Detect which cell encompasses the target text, then output its (X, Y) center coordinate. 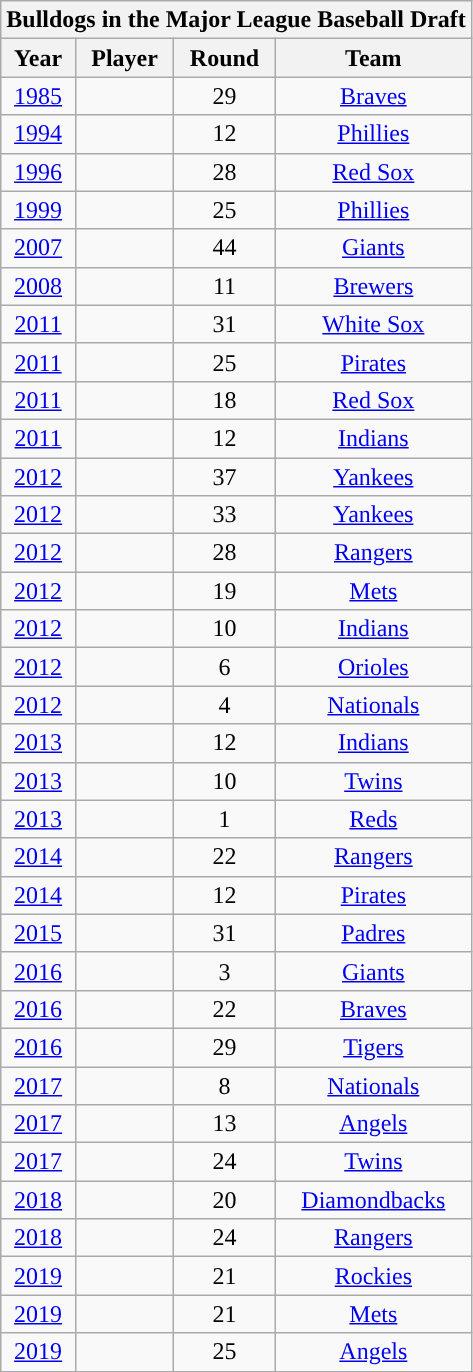
33 (225, 515)
4 (225, 705)
Bulldogs in the Major League Baseball Draft (236, 20)
20 (225, 1200)
8 (225, 1085)
Orioles (373, 667)
Year (38, 58)
Brewers (373, 286)
18 (225, 400)
1985 (38, 96)
37 (225, 477)
1996 (38, 172)
Player (124, 58)
Reds (373, 819)
2008 (38, 286)
2015 (38, 933)
11 (225, 286)
3 (225, 971)
Team (373, 58)
Tigers (373, 1047)
44 (225, 248)
Padres (373, 933)
6 (225, 667)
1 (225, 819)
White Sox (373, 324)
Diamondbacks (373, 1200)
Round (225, 58)
1999 (38, 210)
19 (225, 591)
1994 (38, 134)
2007 (38, 248)
13 (225, 1124)
Rockies (373, 1276)
